Identify which cell holds the provided text, then report its [x, y] central coordinate. 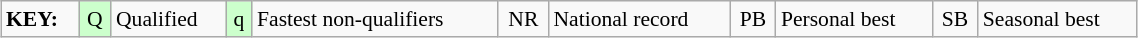
KEY: [40, 19]
Seasonal best [1058, 19]
Fastest non-qualifiers [375, 19]
National record [639, 19]
Personal best [854, 19]
SB [955, 19]
PB [753, 19]
NR [523, 19]
Qualified [168, 19]
q [239, 19]
Q [95, 19]
